Provide the (X, Y) coordinate of the cell's center where the given text is located.  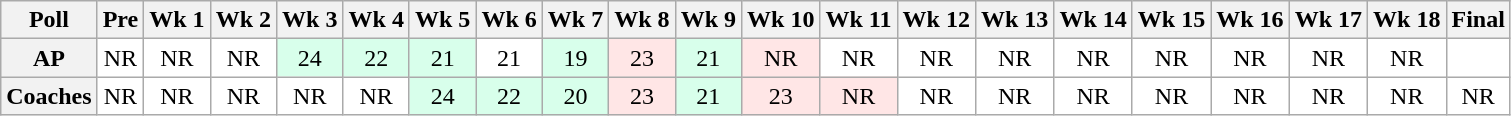
Final (1478, 20)
Wk 18 (1407, 20)
Wk 11 (858, 20)
20 (575, 96)
19 (575, 58)
Wk 13 (1014, 20)
Wk 16 (1250, 20)
Wk 10 (781, 20)
Wk 17 (1328, 20)
Wk 9 (708, 20)
Wk 5 (442, 20)
Wk 14 (1093, 20)
Wk 1 (177, 20)
AP (49, 58)
Coaches (49, 96)
Wk 8 (642, 20)
Pre (120, 20)
Wk 7 (575, 20)
Wk 6 (509, 20)
Wk 4 (376, 20)
Wk 15 (1171, 20)
Wk 3 (310, 20)
Wk 2 (243, 20)
Wk 12 (936, 20)
Poll (49, 20)
